Provide the (X, Y) coordinate of the cell's center where the given text is located.  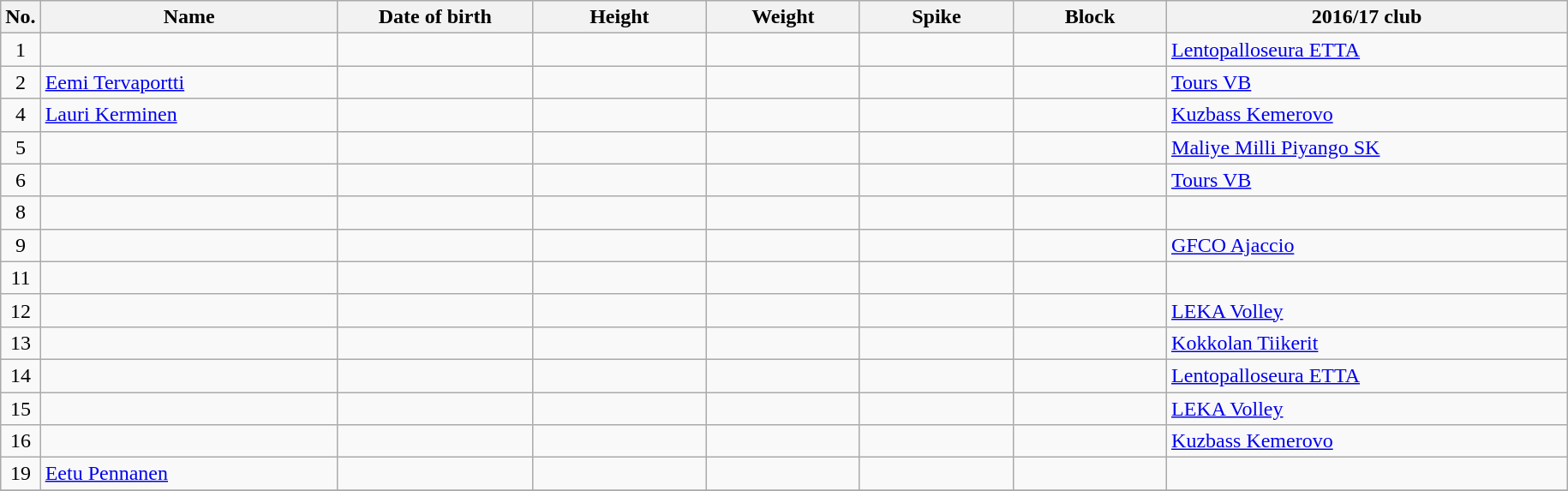
8 (21, 213)
6 (21, 180)
Spike (936, 17)
GFCO Ajaccio (1368, 245)
9 (21, 245)
Date of birth (435, 17)
4 (21, 115)
Lauri Kerminen (189, 115)
15 (21, 409)
Block (1090, 17)
Name (189, 17)
Eemi Tervaportti (189, 82)
19 (21, 474)
Height (619, 17)
14 (21, 375)
2 (21, 82)
12 (21, 310)
Eetu Pennanen (189, 474)
11 (21, 278)
13 (21, 343)
1 (21, 50)
2016/17 club (1368, 17)
5 (21, 147)
Maliye Milli Piyango SK (1368, 147)
Kokkolan Tiikerit (1368, 343)
No. (21, 17)
Weight (783, 17)
16 (21, 441)
